Pinpoint the cell where the given text exists, returning its (x, y) midpoint coordinate. 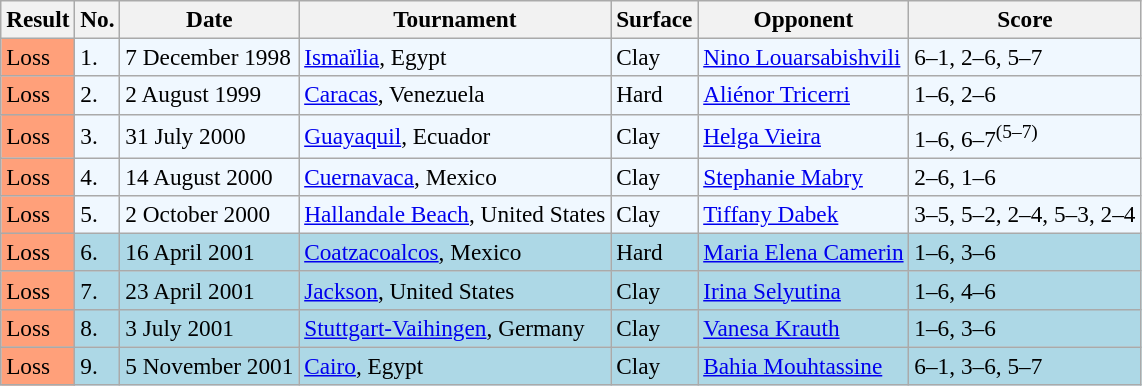
3. (98, 136)
Surface (654, 19)
2. (98, 95)
Aliénor Tricerri (804, 95)
Helga Vieira (804, 136)
2 August 1999 (210, 95)
1–6, 2–6 (1025, 95)
Jackson, United States (455, 290)
Tournament (455, 19)
No. (98, 19)
Ismaïlia, Egypt (455, 57)
16 April 2001 (210, 252)
6–1, 2–6, 5–7 (1025, 57)
7. (98, 290)
Tiffany Dabek (804, 214)
Guayaquil, Ecuador (455, 136)
Bahia Mouhtassine (804, 366)
9. (98, 366)
1. (98, 57)
Irina Selyutina (804, 290)
Stuttgart-Vaihingen, Germany (455, 328)
3 July 2001 (210, 328)
1–6, 6–7(5–7) (1025, 136)
1–6, 4–6 (1025, 290)
2–6, 1–6 (1025, 177)
Coatzacoalcos, Mexico (455, 252)
5 November 2001 (210, 366)
14 August 2000 (210, 177)
Maria Elena Camerin (804, 252)
8. (98, 328)
5. (98, 214)
Stephanie Mabry (804, 177)
4. (98, 177)
Hallandale Beach, United States (455, 214)
Caracas, Venezuela (455, 95)
Cuernavaca, Mexico (455, 177)
7 December 1998 (210, 57)
6–1, 3–6, 5–7 (1025, 366)
Opponent (804, 19)
Result (38, 19)
Nino Louarsabishvili (804, 57)
Cairo, Egypt (455, 366)
6. (98, 252)
Score (1025, 19)
31 July 2000 (210, 136)
Vanesa Krauth (804, 328)
Date (210, 19)
23 April 2001 (210, 290)
2 October 2000 (210, 214)
3–5, 5–2, 2–4, 5–3, 2–4 (1025, 214)
